Output the (X, Y) coordinate of the center of the cell containing the given text.  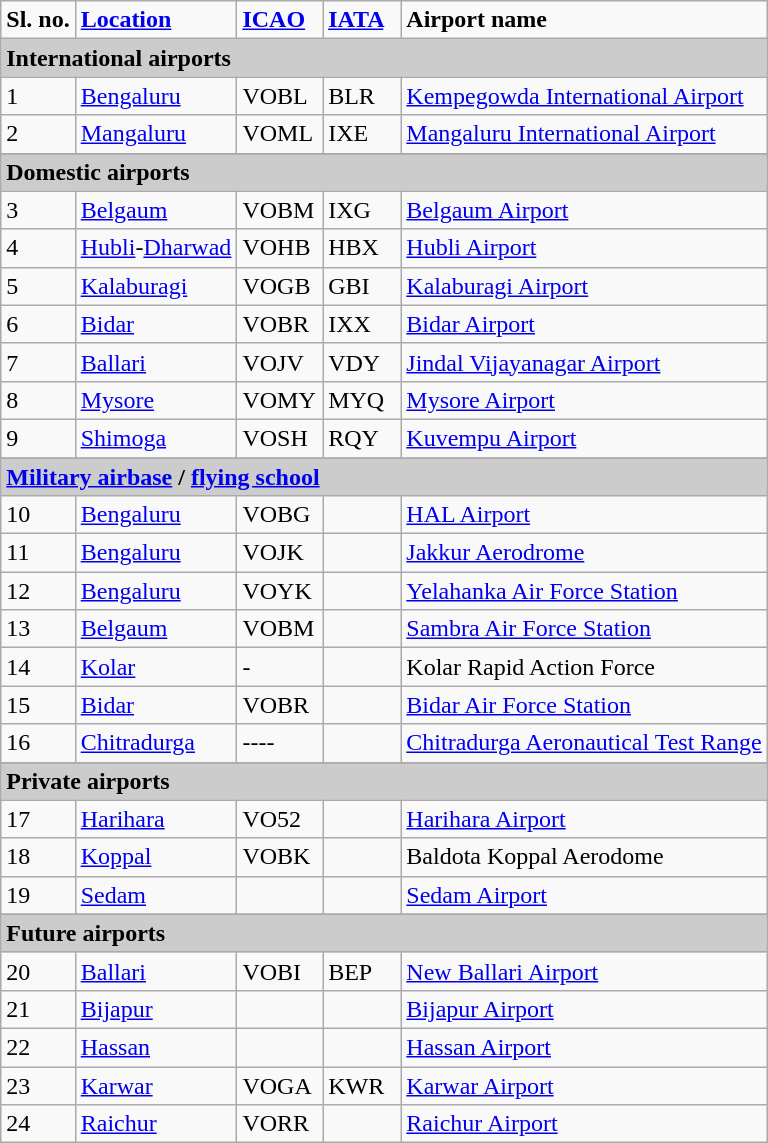
Raichur (156, 1124)
VOJK (280, 553)
Jindal Vijayanagar Airport (584, 362)
Airport name (584, 20)
---- (280, 743)
Sambra Air Force Station (584, 629)
Hubli-Dharwad (156, 248)
Bijapur (156, 1009)
5 (38, 286)
Mysore (156, 400)
24 (38, 1124)
22 (38, 1047)
Bidar Air Force Station (584, 705)
VOBK (280, 857)
VORR (280, 1124)
VOMY (280, 400)
Koppal (156, 857)
IXX (362, 324)
6 (38, 324)
Sl. no. (38, 20)
VOJV (280, 362)
Baldota Koppal Aerodome (584, 857)
2 (38, 134)
VOBL (280, 96)
17 (38, 819)
VOGA (280, 1085)
15 (38, 705)
Kuvempu Airport (584, 438)
BEP (362, 971)
Location (156, 20)
Sedam Airport (584, 895)
VOGB (280, 286)
Shimoga (156, 438)
MYQ (362, 400)
Military airbase / flying school (384, 477)
Mysore Airport (584, 400)
Yelahanka Air Force Station (584, 591)
International airports (384, 58)
VO52 (280, 819)
Kolar (156, 667)
VOHB (280, 248)
VOBG (280, 515)
Chitradurga Aeronautical Test Range (584, 743)
BLR (362, 96)
18 (38, 857)
Domestic airports (384, 172)
Kolar Rapid Action Force (584, 667)
7 (38, 362)
Bidar Airport (584, 324)
Private airports (384, 781)
RQY (362, 438)
1 (38, 96)
12 (38, 591)
8 (38, 400)
14 (38, 667)
IXG (362, 210)
VOML (280, 134)
Chitradurga (156, 743)
IATA (362, 20)
Belgaum Airport (584, 210)
Hubli Airport (584, 248)
VOYK (280, 591)
20 (38, 971)
New Ballari Airport (584, 971)
Kalaburagi (156, 286)
VDY (362, 362)
3 (38, 210)
4 (38, 248)
HAL Airport (584, 515)
Hassan Airport (584, 1047)
10 (38, 515)
13 (38, 629)
21 (38, 1009)
Harihara Airport (584, 819)
KWR (362, 1085)
Mangaluru (156, 134)
Karwar Airport (584, 1085)
9 (38, 438)
Mangaluru International Airport (584, 134)
Hassan (156, 1047)
VOSH (280, 438)
IXE (362, 134)
VOBI (280, 971)
Bijapur Airport (584, 1009)
HBX (362, 248)
GBI (362, 286)
Jakkur Aerodrome (584, 553)
ICAO (280, 20)
Kalaburagi Airport (584, 286)
16 (38, 743)
19 (38, 895)
Future airports (384, 933)
11 (38, 553)
- (280, 667)
Kempegowda International Airport (584, 96)
Harihara (156, 819)
Raichur Airport (584, 1124)
Sedam (156, 895)
Karwar (156, 1085)
23 (38, 1085)
